From the cell containing the given text, extract its center point as (x, y) coordinate. 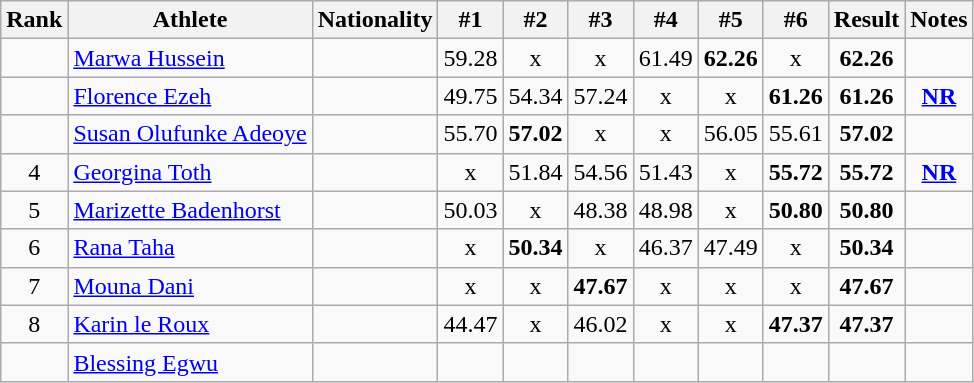
Blessing Egwu (190, 362)
Georgina Toth (190, 172)
56.05 (730, 134)
50.03 (470, 210)
44.47 (470, 324)
#5 (730, 20)
#3 (600, 20)
#6 (796, 20)
51.43 (666, 172)
Karin le Roux (190, 324)
48.38 (600, 210)
Nationality (375, 20)
8 (34, 324)
7 (34, 286)
51.84 (536, 172)
48.98 (666, 210)
54.34 (536, 96)
Rana Taha (190, 248)
55.70 (470, 134)
Rank (34, 20)
Susan Olufunke Adeoye (190, 134)
Notes (939, 20)
#1 (470, 20)
Marizette Badenhorst (190, 210)
Result (866, 20)
61.49 (666, 58)
5 (34, 210)
49.75 (470, 96)
4 (34, 172)
46.37 (666, 248)
Athlete (190, 20)
#4 (666, 20)
55.61 (796, 134)
Florence Ezeh (190, 96)
Mouna Dani (190, 286)
6 (34, 248)
59.28 (470, 58)
46.02 (600, 324)
47.49 (730, 248)
Marwa Hussein (190, 58)
#2 (536, 20)
57.24 (600, 96)
54.56 (600, 172)
